Detect which cell encompasses the target text, then output its [x, y] center coordinate. 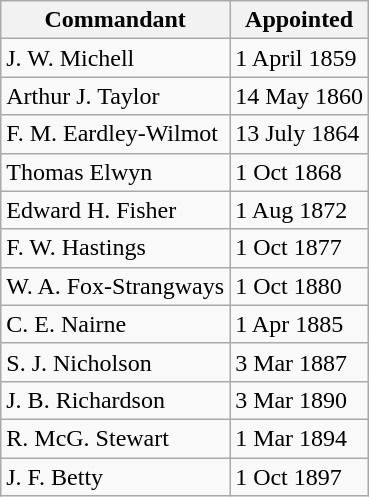
J. B. Richardson [116, 400]
Edward H. Fisher [116, 210]
Commandant [116, 20]
1 Oct 1880 [300, 286]
Appointed [300, 20]
W. A. Fox-Strangways [116, 286]
F. W. Hastings [116, 248]
13 July 1864 [300, 134]
1 Oct 1897 [300, 477]
C. E. Nairne [116, 324]
F. M. Eardley-Wilmot [116, 134]
1 Mar 1894 [300, 438]
3 Mar 1890 [300, 400]
R. McG. Stewart [116, 438]
S. J. Nicholson [116, 362]
1 Aug 1872 [300, 210]
1 Oct 1877 [300, 248]
J. W. Michell [116, 58]
Thomas Elwyn [116, 172]
1 Oct 1868 [300, 172]
J. F. Betty [116, 477]
Arthur J. Taylor [116, 96]
14 May 1860 [300, 96]
3 Mar 1887 [300, 362]
1 Apr 1885 [300, 324]
1 April 1859 [300, 58]
